Output the [x, y] coordinate of the center of the cell containing the given text.  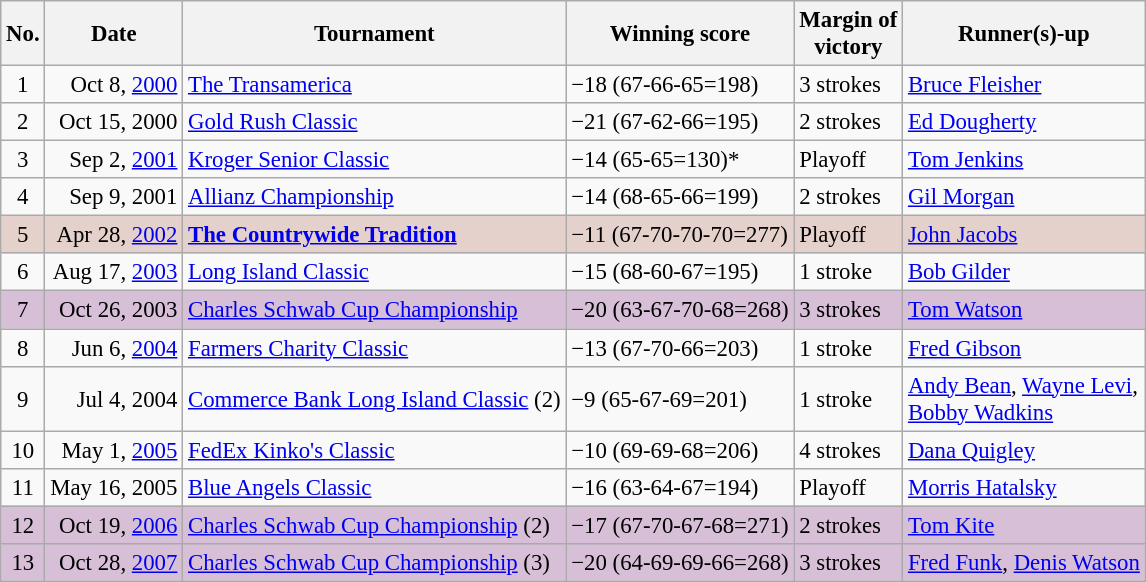
Dana Quigley [1024, 450]
Charles Schwab Cup Championship [374, 310]
4 [23, 197]
Jul 4, 2004 [114, 398]
Winning score [680, 34]
11 [23, 487]
−10 (69-69-68=206) [680, 450]
Oct 19, 2006 [114, 525]
No. [23, 34]
−20 (63-67-70-68=268) [680, 310]
Tom Watson [1024, 310]
FedEx Kinko's Classic [374, 450]
Long Island Classic [374, 273]
Gold Rush Classic [374, 122]
Sep 9, 2001 [114, 197]
Farmers Charity Classic [374, 348]
4 strokes [848, 450]
Oct 26, 2003 [114, 310]
8 [23, 348]
Apr 28, 2002 [114, 235]
−13 (67-70-66=203) [680, 348]
Blue Angels Classic [374, 487]
Kroger Senior Classic [374, 160]
−9 (65-67-69=201) [680, 398]
The Transamerica [374, 85]
May 1, 2005 [114, 450]
10 [23, 450]
−20 (64-69-69-66=268) [680, 563]
Jun 6, 2004 [114, 348]
Runner(s)-up [1024, 34]
Commerce Bank Long Island Classic (2) [374, 398]
−11 (67-70-70-70=277) [680, 235]
Oct 8, 2000 [114, 85]
Tournament [374, 34]
May 16, 2005 [114, 487]
7 [23, 310]
−15 (68-60-67=195) [680, 273]
−17 (67-70-67-68=271) [680, 525]
Morris Hatalsky [1024, 487]
Charles Schwab Cup Championship (3) [374, 563]
6 [23, 273]
Bruce Fleisher [1024, 85]
Date [114, 34]
5 [23, 235]
Margin ofvictory [848, 34]
Oct 28, 2007 [114, 563]
Tom Kite [1024, 525]
Aug 17, 2003 [114, 273]
Andy Bean, Wayne Levi, Bobby Wadkins [1024, 398]
Charles Schwab Cup Championship (2) [374, 525]
12 [23, 525]
The Countrywide Tradition [374, 235]
2 [23, 122]
Allianz Championship [374, 197]
Fred Funk, Denis Watson [1024, 563]
Bob Gilder [1024, 273]
3 [23, 160]
John Jacobs [1024, 235]
Tom Jenkins [1024, 160]
Oct 15, 2000 [114, 122]
−14 (68-65-66=199) [680, 197]
−16 (63-64-67=194) [680, 487]
Gil Morgan [1024, 197]
−18 (67-66-65=198) [680, 85]
1 [23, 85]
Fred Gibson [1024, 348]
−21 (67-62-66=195) [680, 122]
−14 (65-65=130)* [680, 160]
Sep 2, 2001 [114, 160]
13 [23, 563]
9 [23, 398]
Ed Dougherty [1024, 122]
